Pinpoint the cell where the given text exists, returning its (X, Y) midpoint coordinate. 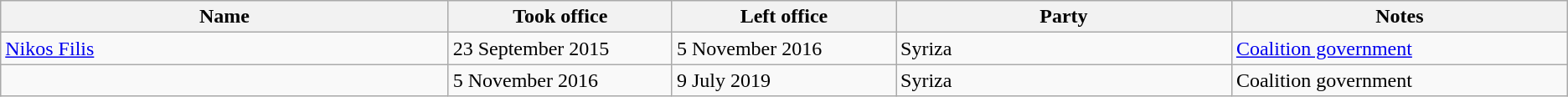
Left office (784, 17)
Party (1064, 17)
9 July 2019 (784, 80)
Took office (560, 17)
Name (224, 17)
Notes (1399, 17)
23 September 2015 (560, 48)
Nikos Filis (224, 48)
